Locate the cell with the specified text and output its (X, Y) center coordinate. 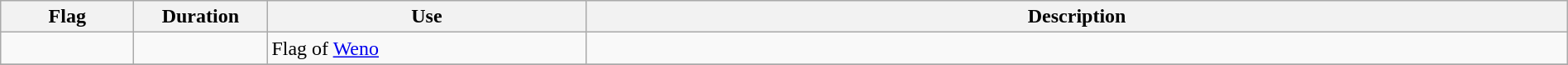
Duration (200, 17)
Flag (68, 17)
Use (427, 17)
Description (1077, 17)
Flag of Weno (427, 48)
